Scan for the cell matching the given text and deliver its [x, y] coordinate at center. 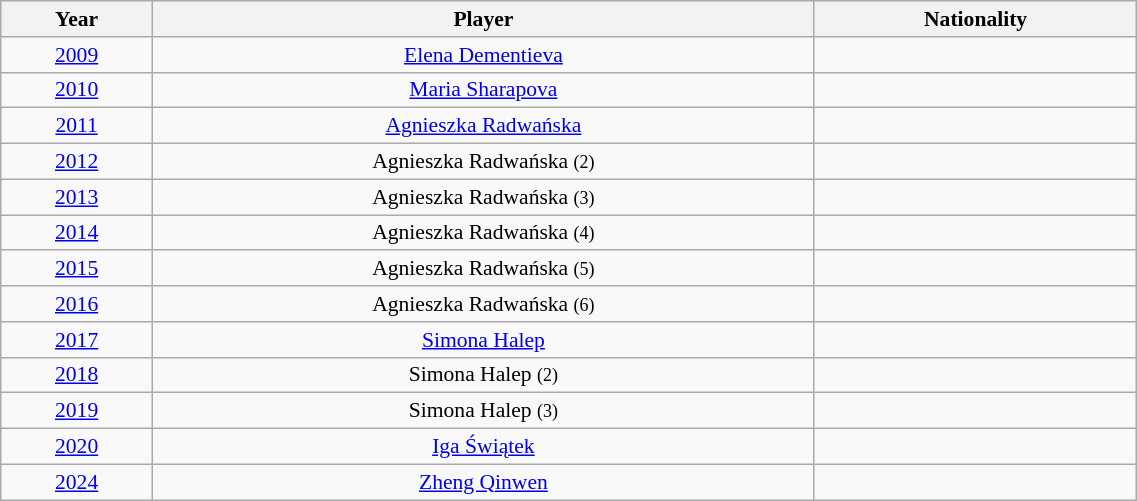
Agnieszka Radwańska [483, 126]
Agnieszka Radwańska (5) [483, 269]
2014 [77, 233]
2011 [77, 126]
2020 [77, 447]
Maria Sharapova [483, 90]
Agnieszka Radwańska (3) [483, 197]
Player [483, 19]
2012 [77, 162]
Zheng Qinwen [483, 482]
Simona Halep [483, 340]
Simona Halep (2) [483, 375]
2017 [77, 340]
2016 [77, 304]
Agnieszka Radwańska (2) [483, 162]
2019 [77, 411]
Agnieszka Radwańska (6) [483, 304]
Elena Dementieva [483, 55]
2018 [77, 375]
Agnieszka Radwańska (4) [483, 233]
Simona Halep (3) [483, 411]
2015 [77, 269]
Nationality [975, 19]
2010 [77, 90]
2009 [77, 55]
Year [77, 19]
2024 [77, 482]
Iga Świątek [483, 447]
2013 [77, 197]
